Detect which cell encompasses the target text, then output its (X, Y) center coordinate. 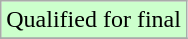
Qualified for final (94, 20)
